From the cell containing the given text, extract its center point as (X, Y) coordinate. 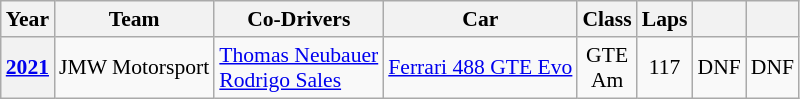
Car (480, 19)
GTEAm (606, 68)
2021 (28, 68)
117 (665, 68)
Ferrari 488 GTE Evo (480, 68)
Co-Drivers (298, 19)
Team (134, 19)
Laps (665, 19)
Class (606, 19)
Thomas Neubauer Rodrigo Sales (298, 68)
Year (28, 19)
JMW Motorsport (134, 68)
